Locate the cell with the specified text and output its [x, y] center coordinate. 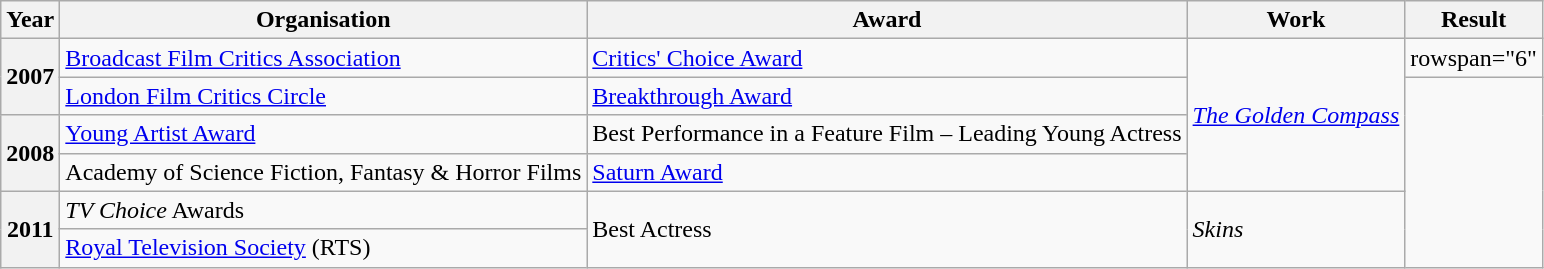
Breakthrough Award [887, 96]
Work [1296, 20]
Saturn Award [887, 172]
London Film Critics Circle [324, 96]
Award [887, 20]
2011 [30, 229]
Year [30, 20]
TV Choice Awards [324, 210]
rowspan="6" [1474, 58]
Academy of Science Fiction, Fantasy & Horror Films [324, 172]
Critics' Choice Award [887, 58]
2008 [30, 153]
Young Artist Award [324, 134]
2007 [30, 77]
The Golden Compass [1296, 115]
Organisation [324, 20]
Skins [1296, 229]
Royal Television Society (RTS) [324, 248]
Best Actress [887, 229]
Broadcast Film Critics Association [324, 58]
Best Performance in a Feature Film – Leading Young Actress [887, 134]
Result [1474, 20]
